Detect which cell encompasses the target text, then output its (X, Y) center coordinate. 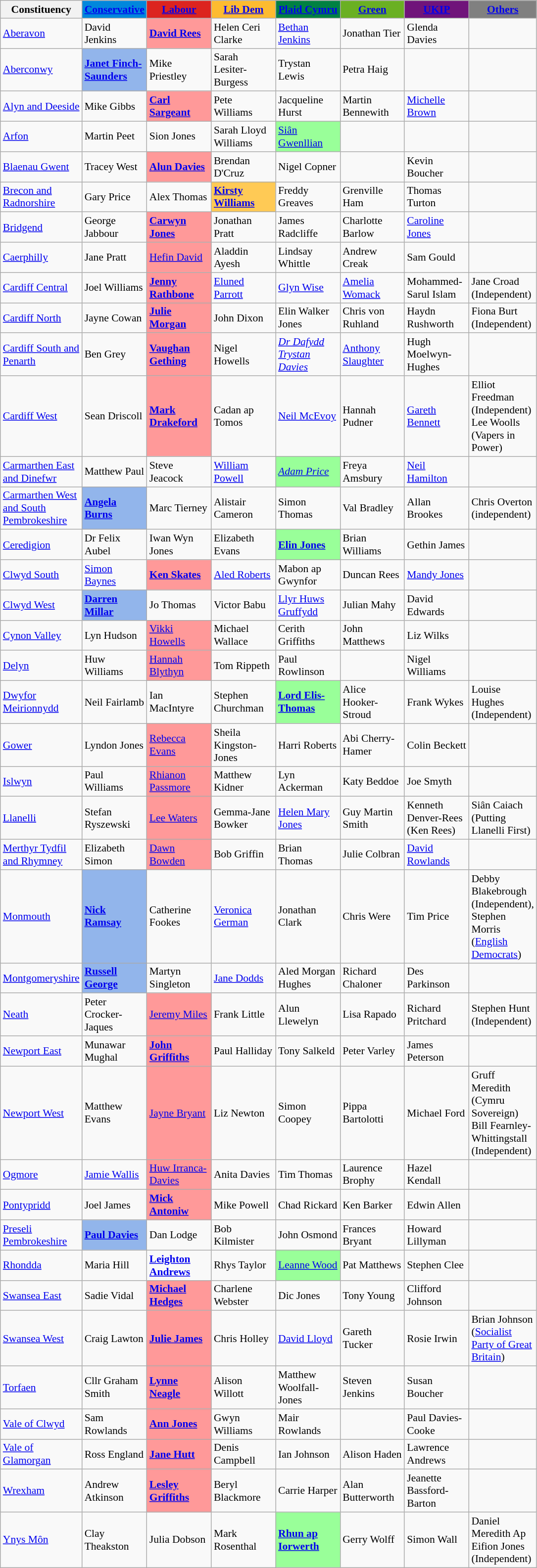
Elliot Freedman (Independent) Lee Woolls (Vapers in Power) (503, 416)
Julie Colbran (372, 854)
Chris Overton (independent) (503, 508)
Ian Johnson (308, 1454)
Andrew Atkinson (115, 1491)
Nick Ramsay (115, 917)
Joel James (115, 1205)
Rhianon Passmore (179, 781)
Kirsty Williams (244, 197)
Lesley Griffiths (179, 1491)
Labour (179, 9)
Tom Rippeth (244, 666)
Others (503, 9)
Debby Blakebrough (Independent), Stephen Morris (English Democrats) (503, 917)
Ken Skates (179, 575)
Sam Rowlands (115, 1424)
Monmouth (42, 917)
Stephen Clee (437, 1265)
Mark Drakeford (179, 416)
Russell George (115, 978)
Vale of Clwyd (42, 1424)
Rosie Irwin (437, 1339)
Neil McEvoy (308, 416)
Jane Dodds (244, 978)
Mick Antoniw (179, 1205)
Swansea East (42, 1296)
Newport East (42, 1051)
Vale of Glamorgan (42, 1454)
Clifford Johnson (437, 1296)
Lyndon Jones (115, 745)
Constituency (42, 9)
Alex Thomas (179, 197)
Paul Davies (115, 1235)
Jonathan Pratt (244, 227)
Ian MacIntyre (179, 702)
Kevin Boucher (437, 167)
Tracey West (115, 167)
Lee Waters (179, 818)
Preseli Pembrokeshire (42, 1235)
Anita Davies (244, 1175)
Marc Tierney (179, 508)
Sam Gould (437, 257)
George Jabbour (115, 227)
Michelle Brown (437, 107)
David Rees (179, 34)
Cadan ap Tomos (244, 416)
Freddy Greaves (308, 197)
Tim Thomas (308, 1175)
Brendan D'Cruz (244, 167)
Alistair Cameron (244, 508)
Pat Matthews (372, 1265)
Jayne Cowan (115, 317)
Mark Rosenthal (244, 1540)
Hannah Blythyn (179, 666)
Lord Elis-Thomas (308, 702)
Carmarthen East and Dinefwr (42, 472)
John Matthews (372, 635)
Newport West (42, 1113)
Darren Millar (115, 605)
Paul Davies-Cooke (437, 1424)
Mair Rowlands (308, 1424)
Tim Price (437, 917)
Alice Hooker-Stroud (372, 702)
Vaughan Gething (179, 355)
Allan Brookes (437, 508)
Arfon (42, 136)
Islwyn (42, 781)
Pippa Bartolotti (372, 1113)
Colin Beckett (437, 745)
Pete Williams (244, 107)
Siân Gwenllian (308, 136)
Jenny Rathbone (179, 288)
Hugh Moelwyn-Hughes (437, 355)
UKIP (437, 9)
Ross England (115, 1454)
Matthew Evans (115, 1113)
Charlotte Barlow (372, 227)
Clwyd South (42, 575)
Val Bradley (372, 508)
Michael Wallace (244, 635)
Paul Halliday (244, 1051)
Frank Wykes (437, 702)
Richard Chaloner (372, 978)
Michael Ford (437, 1113)
Brian Thomas (308, 854)
Dr Dafydd Trystan Davies (308, 355)
Ceredigion (42, 545)
David Rowlands (437, 854)
Carrie Harper (308, 1491)
Guy Martin Smith (372, 818)
Steve Jeacock (179, 472)
Martyn Singleton (179, 978)
Nigel Howells (244, 355)
Simon Wall (437, 1540)
Gwyn Williams (244, 1424)
Aladdin Ayesh (244, 257)
Chad Rickard (308, 1205)
Dic Jones (308, 1296)
Clwyd West (42, 605)
Simon Thomas (308, 508)
Gary Price (115, 197)
Munawar Mughal (115, 1051)
Green (372, 9)
Matthew Woolfall-Jones (308, 1388)
Blaenau Gwent (42, 167)
Simon Coopey (308, 1113)
Howard Lillyman (437, 1235)
Neath (42, 1015)
Chris von Ruhland (372, 317)
Bob Griffin (244, 854)
Maria Hill (115, 1265)
Anthony Slaughter (372, 355)
Elizabeth Evans (244, 545)
Gemma-Jane Bowker (244, 818)
Elin Walker Jones (308, 317)
Hefin David (179, 257)
Haydn Rushworth (437, 317)
Craig Lawton (115, 1339)
Gower (42, 745)
Brian Johnson (Socialist Party of Great Britain) (503, 1339)
Joel Williams (115, 288)
Eluned Parrott (244, 288)
Fiona Burt (Independent) (503, 317)
Delyn (42, 666)
Lyn Hudson (115, 635)
Mike Powell (244, 1205)
Rhun ap Iorwerth (308, 1540)
Elizabeth Simon (115, 854)
Sion Jones (179, 136)
Rhys Taylor (244, 1265)
Ken Barker (372, 1205)
Sean Driscoll (115, 416)
Pontypridd (42, 1205)
Liz Wilks (437, 635)
Mohammed-Sarul Islam (437, 288)
Veronica German (244, 917)
Stephen Churchman (244, 702)
Andrew Creak (372, 257)
Jane Pratt (115, 257)
Brecon and Radnorshire (42, 197)
Julian Mahy (372, 605)
Neil Fairlamb (115, 702)
Cynon Valley (42, 635)
Leanne Wood (308, 1265)
Llanelli (42, 818)
Susan Boucher (437, 1388)
Dr Felix Aubel (115, 545)
Mike Gibbs (115, 107)
Cardiff South and Penarth (42, 355)
Gareth Bennett (437, 416)
Edwin Allen (437, 1205)
Helen Ceri Clarke (244, 34)
James Radcliffe (308, 227)
Frank Little (244, 1015)
Caroline Jones (437, 227)
Ann Jones (179, 1424)
Nigel Williams (437, 666)
Helen Mary Jones (308, 818)
Jamie Wallis (115, 1175)
Tony Salkeld (308, 1051)
Simon Baynes (115, 575)
Carmarthen West and South Pembrokeshire (42, 508)
Ogmore (42, 1175)
Thomas Turton (437, 197)
Cardiff Central (42, 288)
Freya Amsbury (372, 472)
David Jenkins (115, 34)
Lynne Neagle (179, 1388)
Louise Hughes (Independent) (503, 702)
Llyr Huws Gruffydd (308, 605)
William Powell (244, 472)
Siân Caiach (Putting Llanelli First) (503, 818)
Jo Thomas (179, 605)
Merthyr Tydfil and Rhymney (42, 854)
Lawrence Andrews (437, 1454)
David Lloyd (308, 1339)
Julie Morgan (179, 317)
Cardiff West (42, 416)
Martin Bennewith (372, 107)
Alun Davies (179, 167)
Bob Kilmister (244, 1235)
Mandy Jones (437, 575)
Jeremy Miles (179, 1015)
Martin Peet (115, 136)
Alan Butterworth (372, 1491)
Liz Newton (244, 1113)
Richard Pritchard (437, 1015)
Carl Sargeant (179, 107)
Mike Priestley (179, 70)
Paul Williams (115, 781)
Angela Burns (115, 508)
Julia Dobson (179, 1540)
Des Parkinson (437, 978)
Gruff Meredith (Cymru Sovereign)Bill Fearnley-Whittingstall (Independent) (503, 1113)
Neil Hamilton (437, 472)
Chris Were (372, 917)
Catherine Fookes (179, 917)
Jane Hutt (179, 1454)
Jayne Bryant (179, 1113)
Elin Jones (308, 545)
Petra Haig (372, 70)
Frances Bryant (372, 1235)
Alison Willott (244, 1388)
Lib Dem (244, 9)
Chris Holley (244, 1339)
Sarah Lloyd Williams (244, 136)
Leighton Andrews (179, 1265)
Sarah Lesiter-Burgess (244, 70)
Lindsay Whittle (308, 257)
Iwan Wyn Jones (179, 545)
Duncan Rees (372, 575)
Michael Hedges (179, 1296)
Charlene Webster (244, 1296)
Sheila Kingston-Jones (244, 745)
Plaid Cymru (308, 9)
Conservative (115, 9)
Sadie Vidal (115, 1296)
Adam Price (308, 472)
Dawn Bowden (179, 854)
Gerry Wolff (372, 1540)
Cerith Griffiths (308, 635)
Carwyn Jones (179, 227)
John Dixon (244, 317)
Aled Morgan Hughes (308, 978)
Paul Rowlinson (308, 666)
Peter Varley (372, 1051)
Kenneth Denver-Rees (Ken Rees) (437, 818)
Mabon ap Gwynfor (308, 575)
Jacqueline Hurst (308, 107)
Lyn Ackerman (308, 781)
John Griffiths (179, 1051)
Joe Smyth (437, 781)
Ben Grey (115, 355)
Denis Campbell (244, 1454)
Cardiff North (42, 317)
Grenville Ham (372, 197)
Alun Llewelyn (308, 1015)
Gareth Tucker (372, 1339)
Swansea West (42, 1339)
Huw Irranca-Davies (179, 1175)
Aberconwy (42, 70)
Rhondda (42, 1265)
Beryl Blackmore (244, 1491)
Janet Finch-Saunders (115, 70)
Jonathan Clark (308, 917)
Stefan Ryszewski (115, 818)
Katy Beddoe (372, 781)
Stephen Hunt (Independent) (503, 1015)
Vikki Howells (179, 635)
Alison Haden (372, 1454)
Steven Jenkins (372, 1388)
John Osmond (308, 1235)
Matthew Paul (115, 472)
Montgomeryshire (42, 978)
Victor Babu (244, 605)
Rebecca Evans (179, 745)
Cllr Graham Smith (115, 1388)
Brian Williams (372, 545)
Dwyfor Meirionnydd (42, 702)
Daniel Meredith Ap Eifion Jones (Independent) (503, 1540)
Bridgend (42, 227)
Clay Theakston (115, 1540)
Harri Roberts (308, 745)
Aberavon (42, 34)
David Edwards (437, 605)
Abi Cherry-Hamer (372, 745)
Hannah Pudner (372, 416)
Lisa Rapado (372, 1015)
Torfaen (42, 1388)
Julie James (179, 1339)
Hazel Kendall (437, 1175)
Caerphilly (42, 257)
Wrexham (42, 1491)
Peter Crocker-Jaques (115, 1015)
Bethan Jenkins (308, 34)
Aled Roberts (244, 575)
Jeanette Bassford-Barton (437, 1491)
Matthew Kidner (244, 781)
James Peterson (437, 1051)
Jane Croad (Independent) (503, 288)
Alyn and Deeside (42, 107)
Dan Lodge (179, 1235)
Ynys Môn (42, 1540)
Trystan Lewis (308, 70)
Glyn Wise (308, 288)
Laurence Brophy (372, 1175)
Tony Young (372, 1296)
Huw Williams (115, 666)
Glenda Davies (437, 34)
Jonathan Tier (372, 34)
Amelia Womack (372, 288)
Nigel Copner (308, 167)
Gethin James (437, 545)
